Provide the (x, y) coordinate of the cell's center where the given text is located.  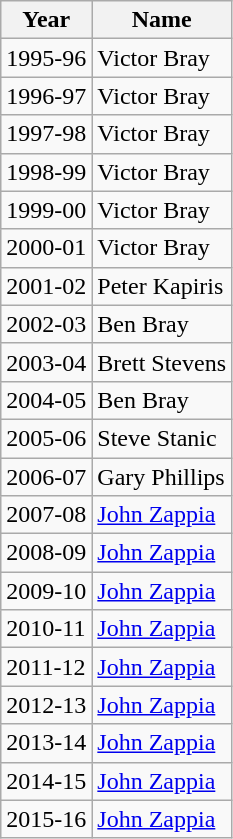
2005-06 (46, 438)
Year (46, 20)
2012-13 (46, 705)
2014-15 (46, 781)
1998-99 (46, 172)
Steve Stanic (162, 438)
2004-05 (46, 400)
2003-04 (46, 362)
2000-01 (46, 248)
1999-00 (46, 210)
1996-97 (46, 96)
1997-98 (46, 134)
2010-11 (46, 629)
Brett Stevens (162, 362)
2009-10 (46, 591)
Name (162, 20)
2007-08 (46, 515)
Gary Phillips (162, 477)
2008-09 (46, 553)
2006-07 (46, 477)
2002-03 (46, 324)
1995-96 (46, 58)
2001-02 (46, 286)
2015-16 (46, 819)
2013-14 (46, 743)
Peter Kapiris (162, 286)
2011-12 (46, 667)
